Locate the cell with the specified text and output its [x, y] center coordinate. 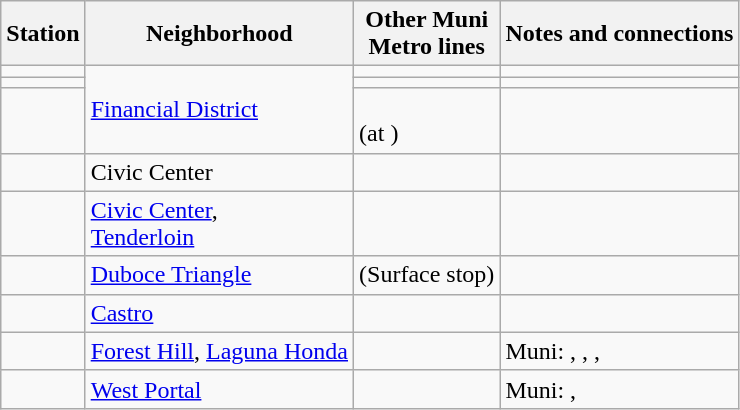
Station [43, 34]
Muni: , , , [620, 351]
(Surface stop) [427, 275]
Castro [219, 313]
Other MuniMetro lines [427, 34]
Civic Center [219, 172]
Muni: , [620, 389]
Civic Center,Tenderloin [219, 224]
Financial District [219, 110]
Notes and connections [620, 34]
Forest Hill, Laguna Honda [219, 351]
Neighborhood [219, 34]
Duboce Triangle [219, 275]
West Portal [219, 389]
(at ) [427, 120]
